Capture the cell that displays the provided text and extract its [X, Y] central coordinate. 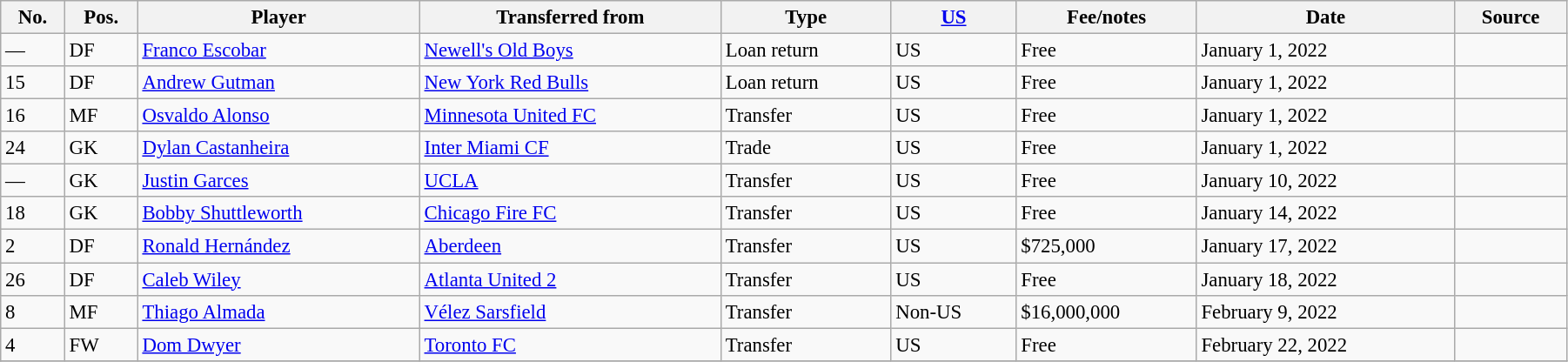
Source [1511, 17]
FW [101, 345]
January 14, 2022 [1326, 213]
No. [33, 17]
Trade [806, 148]
Chicago Fire FC [570, 213]
Fee/notes [1107, 17]
Dylan Castanheira [278, 148]
February 9, 2022 [1326, 312]
February 22, 2022 [1326, 345]
8 [33, 312]
Minnesota United FC [570, 116]
Inter Miami CF [570, 148]
January 18, 2022 [1326, 279]
Dom Dwyer [278, 345]
Franco Escobar [278, 50]
4 [33, 345]
Andrew Gutman [278, 83]
$725,000 [1107, 246]
26 [33, 279]
Vélez Sarsfield [570, 312]
Osvaldo Alonso [278, 116]
Aberdeen [570, 246]
January 10, 2022 [1326, 181]
16 [33, 116]
18 [33, 213]
$16,000,000 [1107, 312]
Ronald Hernández [278, 246]
Justin Garces [278, 181]
Date [1326, 17]
Toronto FC [570, 345]
UCLA [570, 181]
Bobby Shuttleworth [278, 213]
Transferred from [570, 17]
Pos. [101, 17]
Player [278, 17]
Type [806, 17]
January 17, 2022 [1326, 246]
2 [33, 246]
15 [33, 83]
Caleb Wiley [278, 279]
Atlanta United 2 [570, 279]
Thiago Almada [278, 312]
24 [33, 148]
Non-US [954, 312]
New York Red Bulls [570, 83]
Newell's Old Boys [570, 50]
